Scan for the cell matching the given text and deliver its [x, y] coordinate at center. 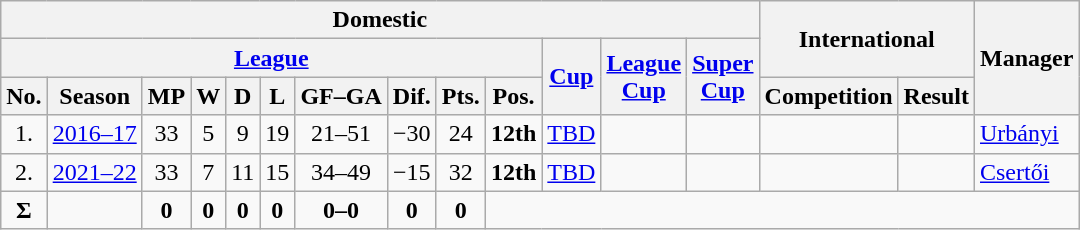
Domestic [380, 20]
League Cup [644, 77]
2016–17 [94, 134]
Pts. [460, 96]
21–51 [341, 134]
GF–GA [341, 96]
MP [166, 96]
Competition [828, 96]
No. [24, 96]
L [278, 96]
International [866, 39]
15 [278, 172]
Manager [1026, 58]
1. [24, 134]
W [208, 96]
Σ [24, 210]
19 [278, 134]
7 [208, 172]
2021–22 [94, 172]
Cup [572, 77]
11 [243, 172]
Csertői [1026, 172]
5 [208, 134]
Dif. [412, 96]
−15 [412, 172]
0–0 [341, 210]
Season [94, 96]
Result [936, 96]
League [272, 58]
Urbányi [1026, 134]
−30 [412, 134]
Super Cup [723, 77]
32 [460, 172]
D [243, 96]
9 [243, 134]
24 [460, 134]
2. [24, 172]
34–49 [341, 172]
Pos. [513, 96]
